Output the [X, Y] coordinate of the center of the cell containing the given text.  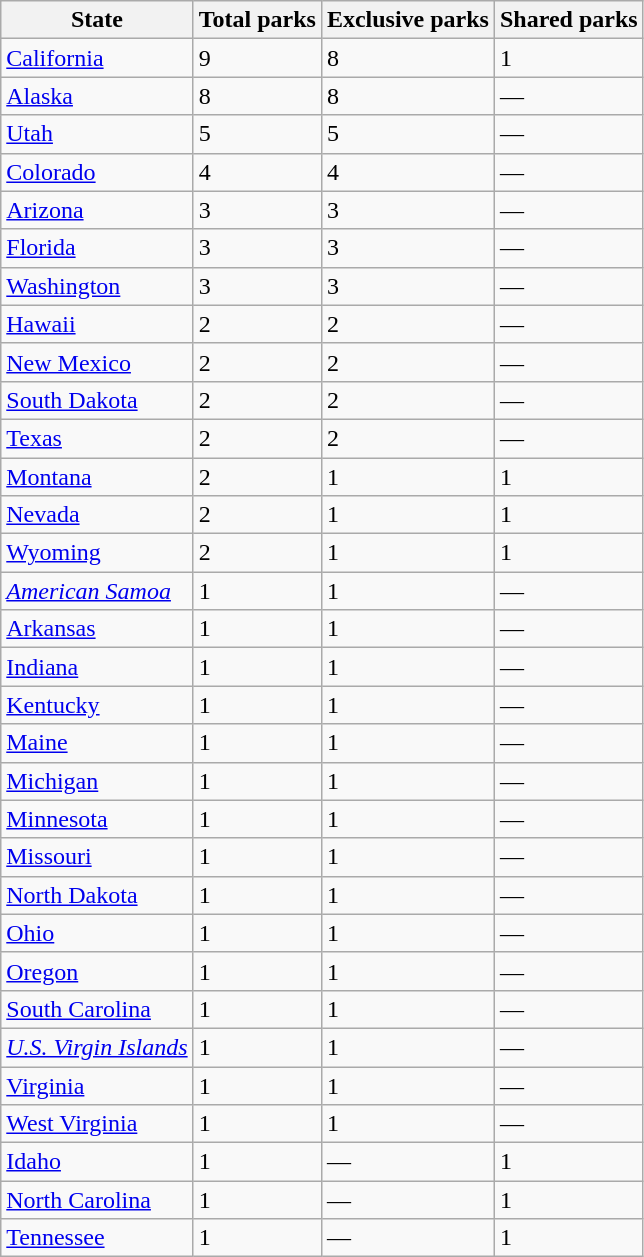
Tennessee [97, 1238]
State [97, 20]
Arkansas [97, 629]
Oregon [97, 971]
Maine [97, 743]
West Virginia [97, 1124]
American Samoa [97, 591]
North Carolina [97, 1200]
North Dakota [97, 895]
Arizona [97, 210]
South Carolina [97, 1009]
Texas [97, 438]
California [97, 58]
Missouri [97, 857]
Utah [97, 134]
Michigan [97, 781]
Shared parks [568, 20]
Washington [97, 286]
New Mexico [97, 362]
Total parks [257, 20]
Wyoming [97, 553]
South Dakota [97, 400]
9 [257, 58]
Virginia [97, 1085]
Exclusive parks [408, 20]
Ohio [97, 933]
Idaho [97, 1162]
U.S. Virgin Islands [97, 1047]
Montana [97, 477]
Alaska [97, 96]
Hawaii [97, 324]
Minnesota [97, 819]
Indiana [97, 667]
Kentucky [97, 705]
Colorado [97, 172]
Nevada [97, 515]
Florida [97, 248]
